Determine the (x, y) coordinate at the center of the cell enclosing the given text.  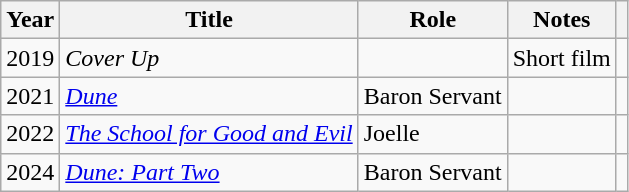
Dune (209, 96)
2021 (30, 96)
2019 (30, 58)
The School for Good and Evil (209, 134)
2024 (30, 172)
Title (209, 20)
Joelle (432, 134)
2022 (30, 134)
Year (30, 20)
Dune: Part Two (209, 172)
Short film (562, 58)
Cover Up (209, 58)
Notes (562, 20)
Role (432, 20)
